Return the [x, y] coordinate for the center point of the cell that contains the specified text.  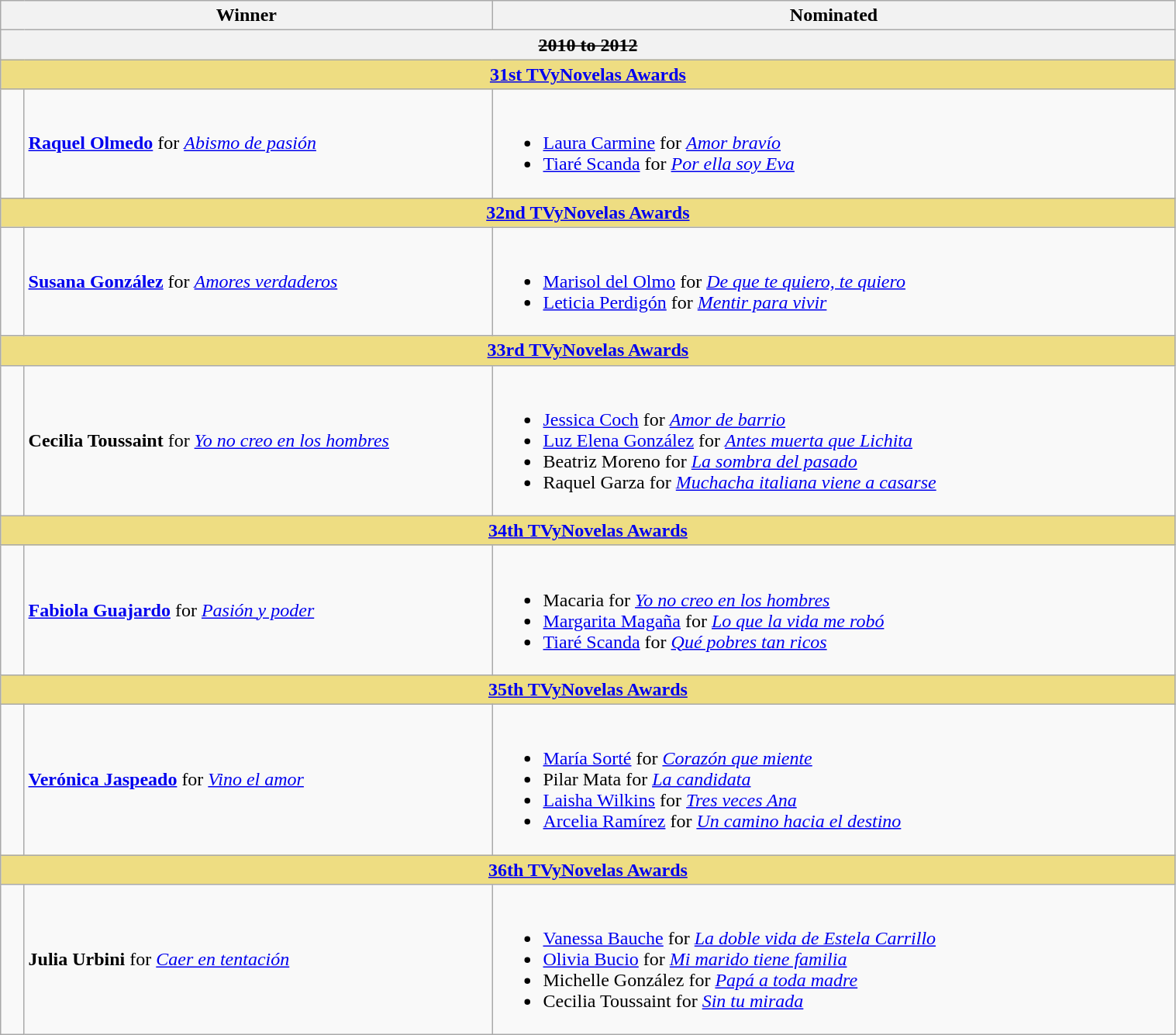
Laura Carmine for Amor bravíoTiaré Scanda for Por ella soy Eva [834, 143]
Julia Urbini for Caer en tentación [258, 960]
Cecilia Toussaint for Yo no creo en los hombres [258, 440]
34th TVyNovelas Awards [588, 530]
32nd TVyNovelas Awards [588, 212]
María Sorté for Corazón que mientePilar Mata for La candidataLaisha Wilkins for Tres veces AnaArcelia Ramírez for Un camino hacia el destino [834, 779]
Nominated [834, 16]
33rd TVyNovelas Awards [588, 350]
Winner [247, 16]
35th TVyNovelas Awards [588, 689]
Marisol del Olmo for De que te quiero, te quieroLeticia Perdigón for Mentir para vivir [834, 281]
Verónica Jaspeado for Vino el amor [258, 779]
Macaria for Yo no creo en los hombresMargarita Magaña for Lo que la vida me robóTiaré Scanda for Qué pobres tan ricos [834, 609]
Susana González for Amores verdaderos [258, 281]
Raquel Olmedo for Abismo de pasión [258, 143]
2010 to 2012 [588, 45]
31st TVyNovelas Awards [588, 74]
Fabiola Guajardo for Pasión y poder [258, 609]
36th TVyNovelas Awards [588, 869]
